Detect which cell encompasses the target text, then output its (x, y) center coordinate. 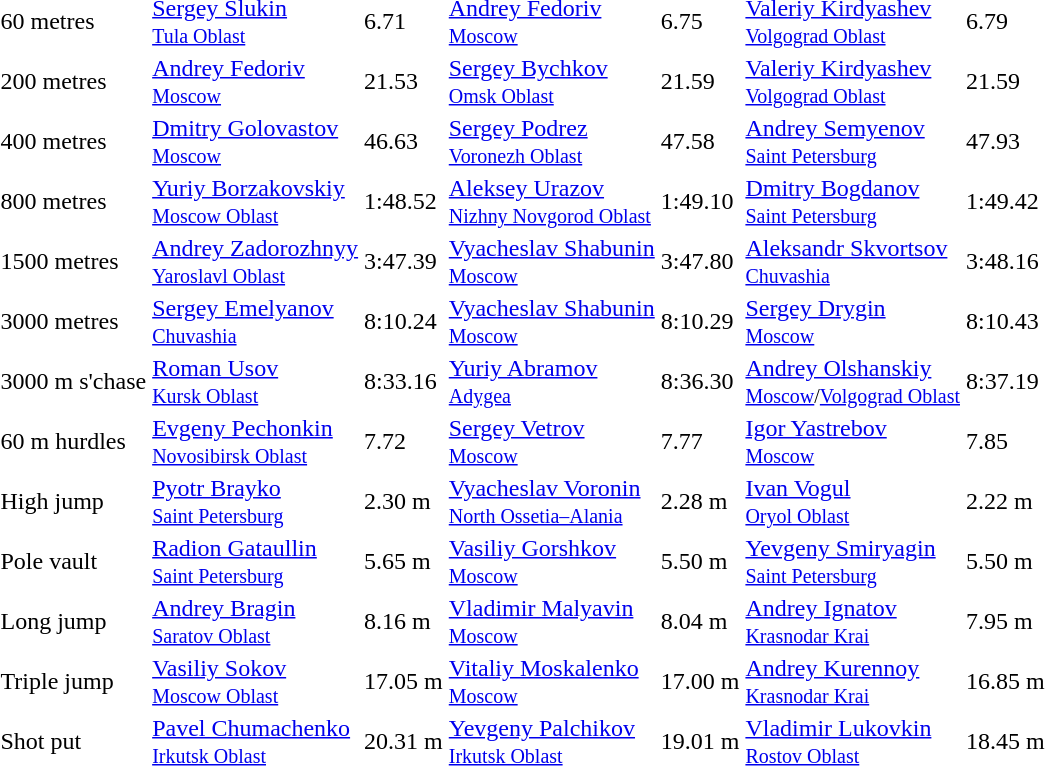
Aleksey UrazovNizhny Novgorod Oblast (552, 202)
Yevgeny SmiryaginSaint Petersburg (853, 562)
1:48.52 (404, 202)
Ivan VogulOryol Oblast (853, 502)
2.28 m (700, 502)
2.30 m (404, 502)
Andrey KurennoyKrasnodar Krai (853, 682)
7.72 (404, 442)
Vladimir MalyavinMoscow (552, 622)
17.05 m (404, 682)
Roman UsovKursk Oblast (256, 382)
Sergey VetrovMoscow (552, 442)
Sergey PodrezVoronezh Oblast (552, 142)
Andrey ZadorozhnyyYaroslavl Oblast (256, 262)
3:47.39 (404, 262)
Valeriy KirdyashevVolgograd Oblast (853, 82)
Evgeny PechonkinNovosibirsk Oblast (256, 442)
Sergey BychkovOmsk Oblast (552, 82)
Sergey DryginMoscow (853, 322)
21.59 (700, 82)
47.58 (700, 142)
46.63 (404, 142)
Pyotr BraykoSaint Petersburg (256, 502)
5.65 m (404, 562)
8:10.24 (404, 322)
Yuriy BorzakovskiyMoscow Oblast (256, 202)
8.16 m (404, 622)
17.00 m (700, 682)
Vyacheslav VoroninNorth Ossetia–Alania (552, 502)
Igor YastrebovMoscow (853, 442)
21.53 (404, 82)
8:36.30 (700, 382)
Radion GataullinSaint Petersburg (256, 562)
Vasiliy GorshkovMoscow (552, 562)
8.04 m (700, 622)
Andrey BraginSaratov Oblast (256, 622)
Andrey OlshanskiyMoscow/Volgograd Oblast (853, 382)
Andrey IgnatovKrasnodar Krai (853, 622)
Dmitry GolovastovMoscow (256, 142)
Vitaliy MoskalenkoMoscow (552, 682)
Dmitry BogdanovSaint Petersburg (853, 202)
Andrey FedorivMoscow (256, 82)
Andrey SemyenovSaint Petersburg (853, 142)
8:33.16 (404, 382)
5.50 m (700, 562)
1:49.10 (700, 202)
Aleksandr SkvortsovChuvashia (853, 262)
3:47.80 (700, 262)
7.77 (700, 442)
Yuriy AbramovAdygea (552, 382)
Sergey EmelyanovChuvashia (256, 322)
8:10.29 (700, 322)
Vasiliy SokovMoscow Oblast (256, 682)
